Detect which cell encompasses the target text, then output its (X, Y) center coordinate. 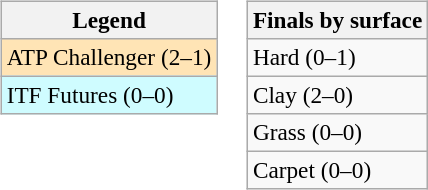
Carpet (0–0) (337, 171)
Finals by surface (337, 20)
ATP Challenger (2–1) (108, 57)
Legend (108, 20)
Clay (2–0) (337, 95)
Grass (0–0) (337, 133)
Hard (0–1) (337, 57)
ITF Futures (0–0) (108, 95)
